Return [x, y] of the center of cell containing provided text 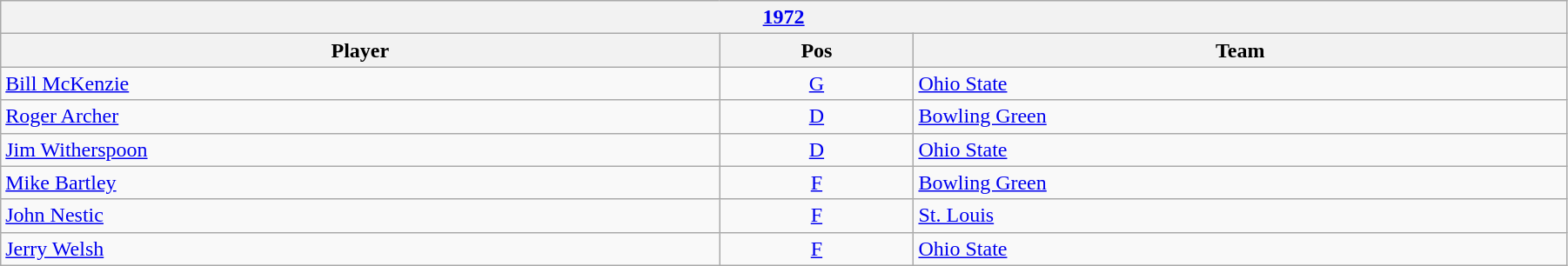
Jim Witherspoon [360, 150]
St. Louis [1241, 216]
Roger Archer [360, 116]
G [816, 83]
Player [360, 50]
Pos [816, 50]
Jerry Welsh [360, 249]
Bill McKenzie [360, 83]
Team [1241, 50]
1972 [784, 17]
Mike Bartley [360, 183]
John Nestic [360, 216]
